Search for the cell housing the specified text and yield its (X, Y) center coordinate. 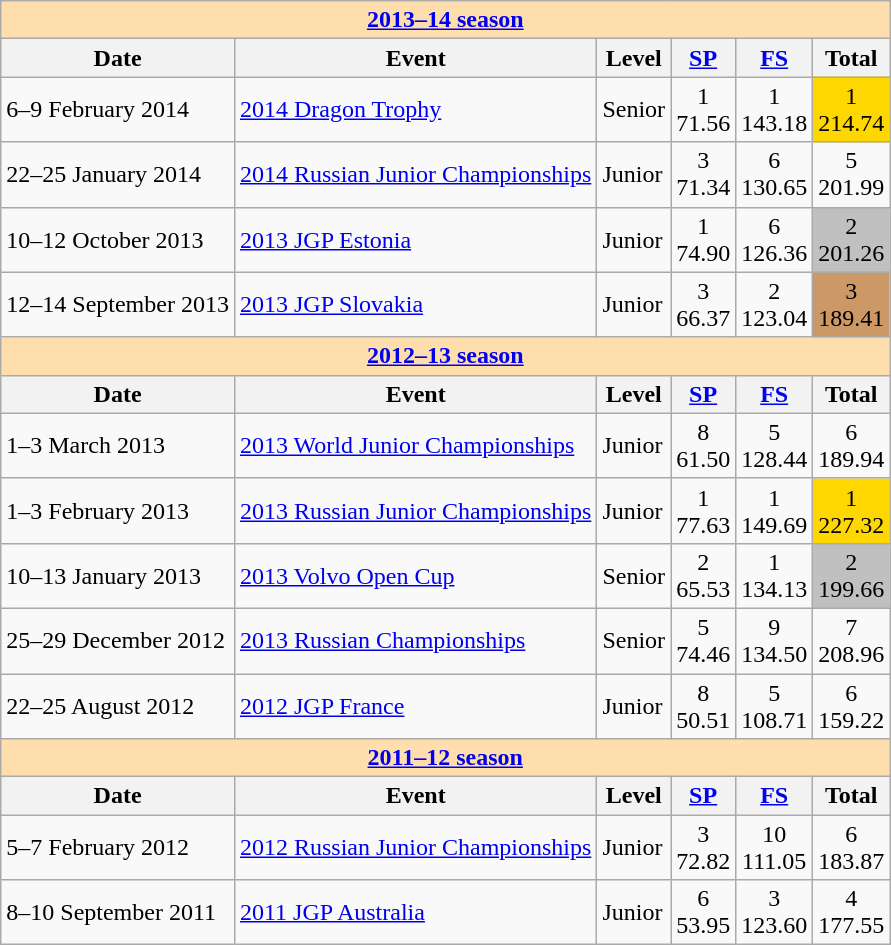
2012 Russian Junior Championships (415, 848)
1 77.63 (704, 510)
1 149.69 (774, 510)
2013 World Junior Championships (415, 446)
2014 Dragon Trophy (415, 110)
9 134.50 (774, 640)
22–25 January 2014 (118, 174)
25–29 December 2012 (118, 640)
2013–14 season (446, 20)
2013 Russian Junior Championships (415, 510)
6 183.87 (852, 848)
6 189.94 (852, 446)
2 201.26 (852, 240)
1 214.74 (852, 110)
5–7 February 2012 (118, 848)
2012 JGP France (415, 706)
2013 Volvo Open Cup (415, 576)
2 65.53 (704, 576)
4 177.55 (852, 912)
1–3 February 2013 (118, 510)
10 111.05 (774, 848)
2012–13 season (446, 356)
10–12 October 2013 (118, 240)
3 71.34 (704, 174)
6 126.36 (774, 240)
1–3 March 2013 (118, 446)
2 123.04 (774, 304)
10–13 January 2013 (118, 576)
1 71.56 (704, 110)
8 61.50 (704, 446)
2011–12 season (446, 758)
2013 JGP Slovakia (415, 304)
5 108.71 (774, 706)
2013 Russian Championships (415, 640)
3 123.60 (774, 912)
5 128.44 (774, 446)
6–9 February 2014 (118, 110)
3 66.37 (704, 304)
5 74.46 (704, 640)
6 53.95 (704, 912)
6 159.22 (852, 706)
1 143.18 (774, 110)
22–25 August 2012 (118, 706)
6 130.65 (774, 174)
12–14 September 2013 (118, 304)
1 74.90 (704, 240)
3 72.82 (704, 848)
2011 JGP Australia (415, 912)
8–10 September 2011 (118, 912)
8 50.51 (704, 706)
5 201.99 (852, 174)
2014 Russian Junior Championships (415, 174)
7 208.96 (852, 640)
2 199.66 (852, 576)
2013 JGP Estonia (415, 240)
1 227.32 (852, 510)
1 134.13 (774, 576)
3 189.41 (852, 304)
